Identify which cell holds the provided text, then report its [x, y] central coordinate. 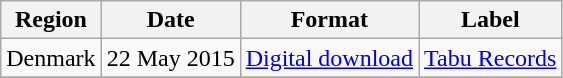
Denmark [51, 58]
Region [51, 20]
Label [490, 20]
Date [170, 20]
Format [329, 20]
22 May 2015 [170, 58]
Digital download [329, 58]
Tabu Records [490, 58]
